Pinpoint the cell where the given text exists, returning its [x, y] midpoint coordinate. 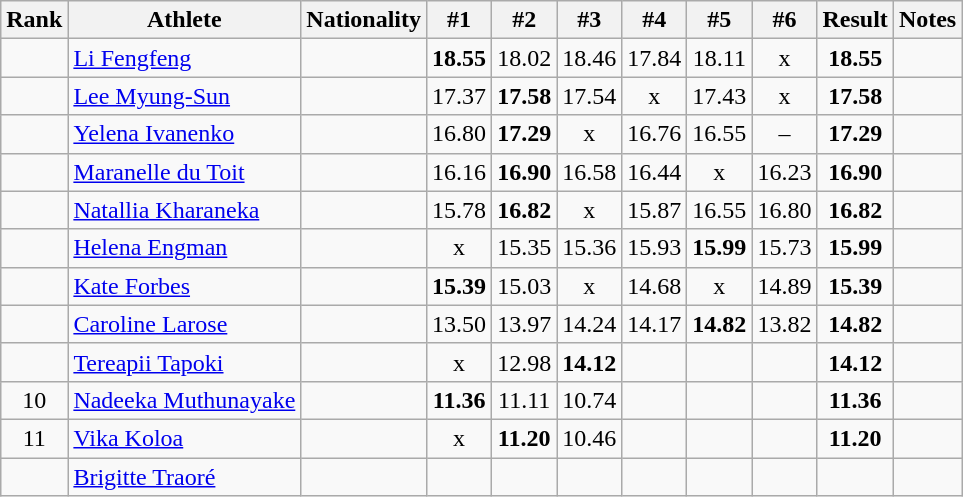
#3 [590, 20]
Vika Koloa [184, 438]
Natallia Kharaneka [184, 210]
Nationality [364, 20]
17.84 [654, 58]
Athlete [184, 20]
#1 [460, 20]
18.02 [524, 58]
16.16 [460, 172]
10 [34, 400]
14.24 [590, 324]
18.11 [720, 58]
16.58 [590, 172]
11.11 [524, 400]
15.36 [590, 248]
Li Fengfeng [184, 58]
16.23 [784, 172]
Brigitte Traoré [184, 477]
Kate Forbes [184, 286]
15.78 [460, 210]
18.46 [590, 58]
Rank [34, 20]
10.74 [590, 400]
#2 [524, 20]
#5 [720, 20]
Yelena Ivanenko [184, 134]
13.97 [524, 324]
11 [34, 438]
15.73 [784, 248]
14.68 [654, 286]
Caroline Larose [184, 324]
15.35 [524, 248]
10.46 [590, 438]
#6 [784, 20]
14.17 [654, 324]
Result [855, 20]
16.44 [654, 172]
15.93 [654, 248]
#4 [654, 20]
13.50 [460, 324]
Lee Myung-Sun [184, 96]
17.43 [720, 96]
17.37 [460, 96]
13.82 [784, 324]
16.76 [654, 134]
15.87 [654, 210]
14.89 [784, 286]
– [784, 134]
17.54 [590, 96]
Helena Engman [184, 248]
12.98 [524, 362]
15.03 [524, 286]
Nadeeka Muthunayake [184, 400]
Tereapii Tapoki [184, 362]
Notes [927, 20]
Maranelle du Toit [184, 172]
